From the cell containing the given text, extract its center point as [X, Y] coordinate. 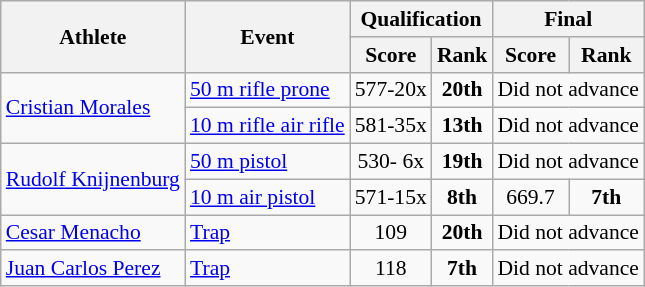
10 m air pistol [268, 197]
Juan Carlos Perez [93, 269]
Athlete [93, 36]
577-20x [391, 90]
13th [462, 126]
530- 6x [391, 162]
571-15x [391, 197]
19th [462, 162]
Qualification [422, 19]
Cesar Menacho [93, 233]
8th [462, 197]
Final [568, 19]
Event [268, 36]
50 m pistol [268, 162]
Cristian Morales [93, 108]
118 [391, 269]
50 m rifle prone [268, 90]
Rudolf Knijnenburg [93, 180]
669.7 [530, 197]
581-35x [391, 126]
10 m rifle air rifle [268, 126]
109 [391, 233]
